Pinpoint the cell where the given text exists, returning its [X, Y] midpoint coordinate. 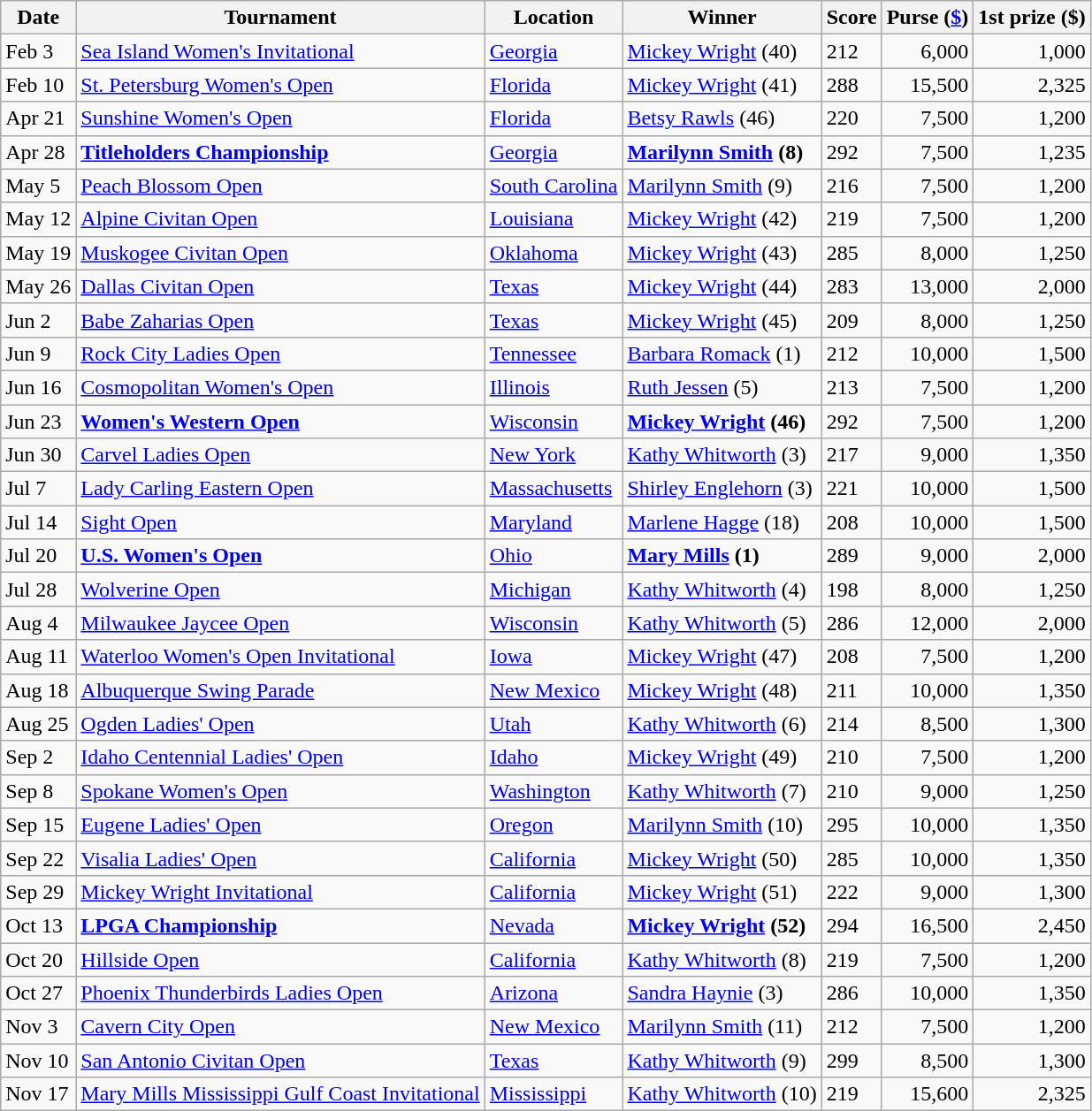
Sandra Haynie (3) [722, 993]
May 19 [39, 253]
12,000 [928, 623]
Shirley Englehorn (3) [722, 489]
Cavern City Open [280, 1027]
Sep 22 [39, 858]
Apr 28 [39, 152]
Mickey Wright (43) [722, 253]
Nov 17 [39, 1094]
South Carolina [554, 186]
Kathy Whitworth (7) [722, 791]
Hillside Open [280, 959]
Jul 7 [39, 489]
Maryland [554, 522]
Mickey Wright (50) [722, 858]
Mickey Wright (49) [722, 757]
Kathy Whitworth (3) [722, 455]
LPGA Championship [280, 925]
Phoenix Thunderbirds Ladies Open [280, 993]
15,500 [928, 85]
Betsy Rawls (46) [722, 118]
209 [851, 320]
Ohio [554, 556]
Winner [722, 18]
Mickey Wright (44) [722, 286]
Aug 25 [39, 724]
Marilynn Smith (10) [722, 825]
May 12 [39, 219]
Sep 2 [39, 757]
Jul 14 [39, 522]
Michigan [554, 590]
222 [851, 892]
Utah [554, 724]
Milwaukee Jaycee Open [280, 623]
Massachusetts [554, 489]
217 [851, 455]
Jun 30 [39, 455]
Ogden Ladies' Open [280, 724]
216 [851, 186]
Women's Western Open [280, 422]
Albuquerque Swing Parade [280, 690]
Tennessee [554, 354]
Mickey Wright (40) [722, 51]
Marilynn Smith (8) [722, 152]
Dallas Civitan Open [280, 286]
288 [851, 85]
Peach Blossom Open [280, 186]
Feb 3 [39, 51]
Mickey Wright (42) [722, 219]
283 [851, 286]
Mickey Wright (46) [722, 422]
Kathy Whitworth (4) [722, 590]
Apr 21 [39, 118]
Kathy Whitworth (9) [722, 1061]
Sep 8 [39, 791]
New York [554, 455]
289 [851, 556]
Aug 18 [39, 690]
Jun 23 [39, 422]
Oct 27 [39, 993]
Jun 16 [39, 387]
Arizona [554, 993]
Sight Open [280, 522]
Marlene Hagge (18) [722, 522]
Visalia Ladies' Open [280, 858]
Purse ($) [928, 18]
Louisiana [554, 219]
Mickey Wright (48) [722, 690]
Mickey Wright (47) [722, 657]
Oct 13 [39, 925]
Ruth Jessen (5) [722, 387]
Sep 15 [39, 825]
Waterloo Women's Open Invitational [280, 657]
13,000 [928, 286]
1,235 [1032, 152]
Tournament [280, 18]
Wolverine Open [280, 590]
299 [851, 1061]
6,000 [928, 51]
Kathy Whitworth (5) [722, 623]
Nov 10 [39, 1061]
Kathy Whitworth (10) [722, 1094]
213 [851, 387]
Nevada [554, 925]
Lady Carling Eastern Open [280, 489]
Barbara Romack (1) [722, 354]
Location [554, 18]
Carvel Ladies Open [280, 455]
Spokane Women's Open [280, 791]
Oct 20 [39, 959]
Eugene Ladies' Open [280, 825]
Mickey Wright (52) [722, 925]
Mary Mills Mississippi Gulf Coast Invitational [280, 1094]
Oregon [554, 825]
Kathy Whitworth (6) [722, 724]
211 [851, 690]
Cosmopolitan Women's Open [280, 387]
2,450 [1032, 925]
Rock City Ladies Open [280, 354]
Sunshine Women's Open [280, 118]
220 [851, 118]
San Antonio Civitan Open [280, 1061]
Jul 28 [39, 590]
Sea Island Women's Invitational [280, 51]
Marilynn Smith (11) [722, 1027]
16,500 [928, 925]
221 [851, 489]
May 5 [39, 186]
Mary Mills (1) [722, 556]
Feb 10 [39, 85]
Alpine Civitan Open [280, 219]
Babe Zaharias Open [280, 320]
Idaho Centennial Ladies' Open [280, 757]
St. Petersburg Women's Open [280, 85]
Mickey Wright (45) [722, 320]
May 26 [39, 286]
Mickey Wright Invitational [280, 892]
Kathy Whitworth (8) [722, 959]
1,000 [1032, 51]
Aug 4 [39, 623]
Aug 11 [39, 657]
Jun 9 [39, 354]
Jul 20 [39, 556]
Score [851, 18]
Mississippi [554, 1094]
Mickey Wright (51) [722, 892]
Sep 29 [39, 892]
294 [851, 925]
Mickey Wright (41) [722, 85]
Nov 3 [39, 1027]
198 [851, 590]
214 [851, 724]
295 [851, 825]
Iowa [554, 657]
Oklahoma [554, 253]
Marilynn Smith (9) [722, 186]
Washington [554, 791]
U.S. Women's Open [280, 556]
Illinois [554, 387]
Jun 2 [39, 320]
Muskogee Civitan Open [280, 253]
15,600 [928, 1094]
1st prize ($) [1032, 18]
Titleholders Championship [280, 152]
Date [39, 18]
Idaho [554, 757]
